For the text-containing cell, return its midpoint in (x, y) coordinate format. 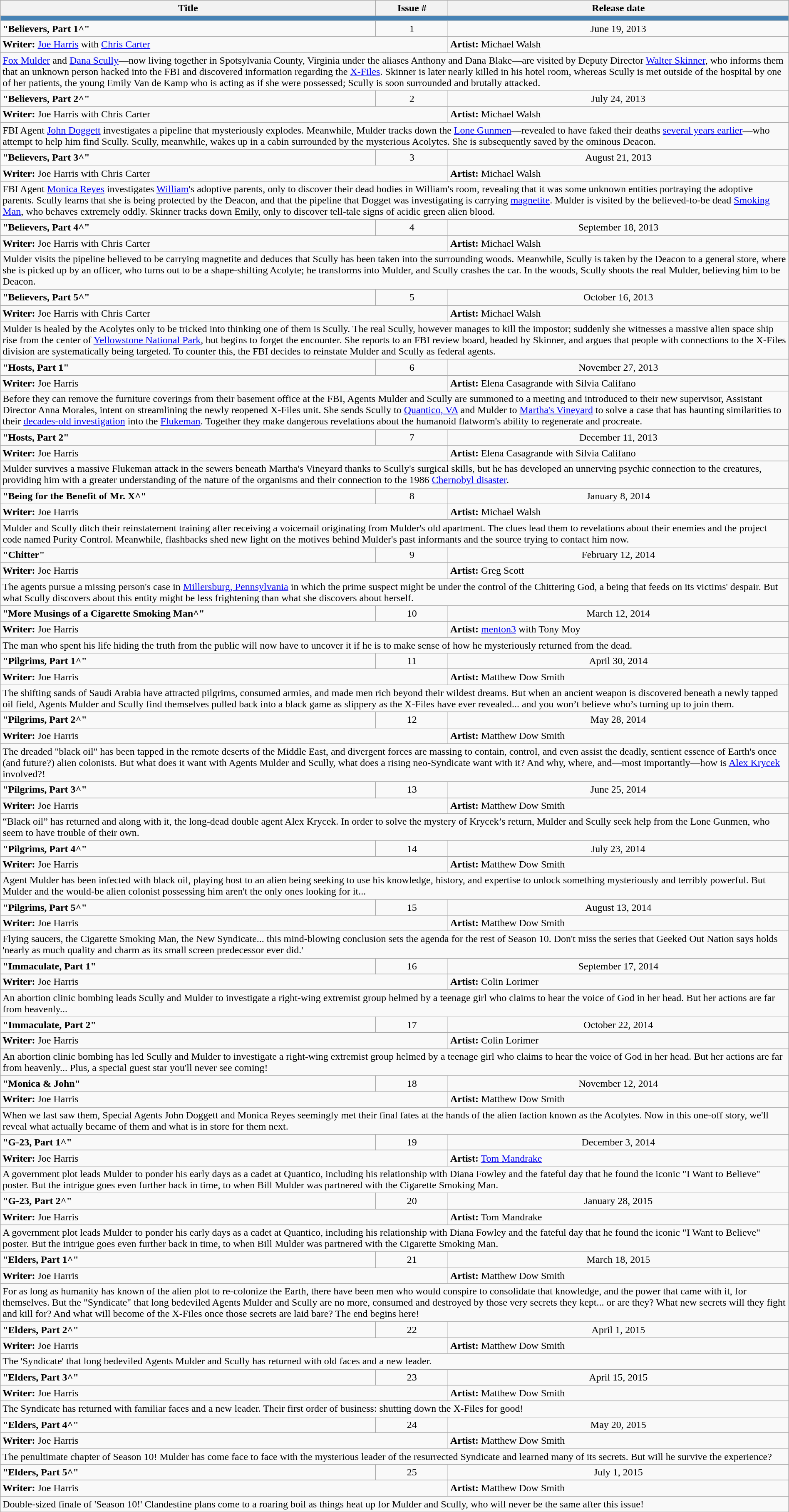
Release date (618, 8)
18 (412, 1083)
"G-23, Part 1^" (188, 1142)
June 25, 2014 (618, 790)
5 (412, 297)
21 (412, 1260)
"Being for the Benefit of Mr. X^" (188, 496)
17 (412, 1025)
December 11, 2013 (618, 437)
August 21, 2013 (618, 157)
10 (412, 614)
"Believers, Part 2^" (188, 99)
March 18, 2015 (618, 1260)
Issue # (412, 8)
8 (412, 496)
October 16, 2013 (618, 297)
The Syndicate has returned with familiar faces and a new leader. Their first order of business: shutting down the X-Files for good! (394, 1409)
Title (188, 8)
"Elders, Part 4^" (188, 1425)
June 19, 2013 (618, 29)
3 (412, 157)
7 (412, 437)
"Believers, Part 5^" (188, 297)
"Monica & John" (188, 1083)
February 12, 2014 (618, 555)
"Elders, Part 2^" (188, 1330)
13 (412, 790)
20 (412, 1201)
"Pilgrims, Part 5^" (188, 907)
22 (412, 1330)
"Believers, Part 4^" (188, 227)
"Hosts, Part 2" (188, 437)
"Pilgrims, Part 2^" (188, 720)
"Chitter" (188, 555)
12 (412, 720)
"Believers, Part 1^" (188, 29)
"G-23, Part 2^" (188, 1201)
December 3, 2014 (618, 1142)
23 (412, 1377)
16 (412, 966)
"Immaculate, Part 1" (188, 966)
April 15, 2015 (618, 1377)
Artist: Greg Scott (618, 570)
"Pilgrims, Part 4^" (188, 848)
August 13, 2014 (618, 907)
May 20, 2015 (618, 1425)
9 (412, 555)
November 12, 2014 (618, 1083)
September 17, 2014 (618, 966)
The 'Syndicate' that long bedeviled Agents Mulder and Scully has returned with old faces and a new leader. (394, 1361)
April 30, 2014 (618, 661)
September 18, 2013 (618, 227)
"Pilgrims, Part 1^" (188, 661)
October 22, 2014 (618, 1025)
July 24, 2013 (618, 99)
January 8, 2014 (618, 496)
15 (412, 907)
2 (412, 99)
"More Musings of a Cigarette Smoking Man^" (188, 614)
"Elders, Part 3^" (188, 1377)
March 12, 2014 (618, 614)
14 (412, 848)
1 (412, 29)
July 1, 2015 (618, 1472)
"Believers, Part 3^" (188, 157)
4 (412, 227)
6 (412, 367)
April 1, 2015 (618, 1330)
May 28, 2014 (618, 720)
November 27, 2013 (618, 367)
"Immaculate, Part 2" (188, 1025)
January 28, 2015 (618, 1201)
July 23, 2014 (618, 848)
19 (412, 1142)
11 (412, 661)
25 (412, 1472)
24 (412, 1425)
"Elders, Part 1^" (188, 1260)
"Hosts, Part 1" (188, 367)
"Elders, Part 5^" (188, 1472)
Artist: menton3 with Tony Moy (618, 630)
"Pilgrims, Part 3^" (188, 790)
